For the text-containing cell, return its midpoint in (x, y) coordinate format. 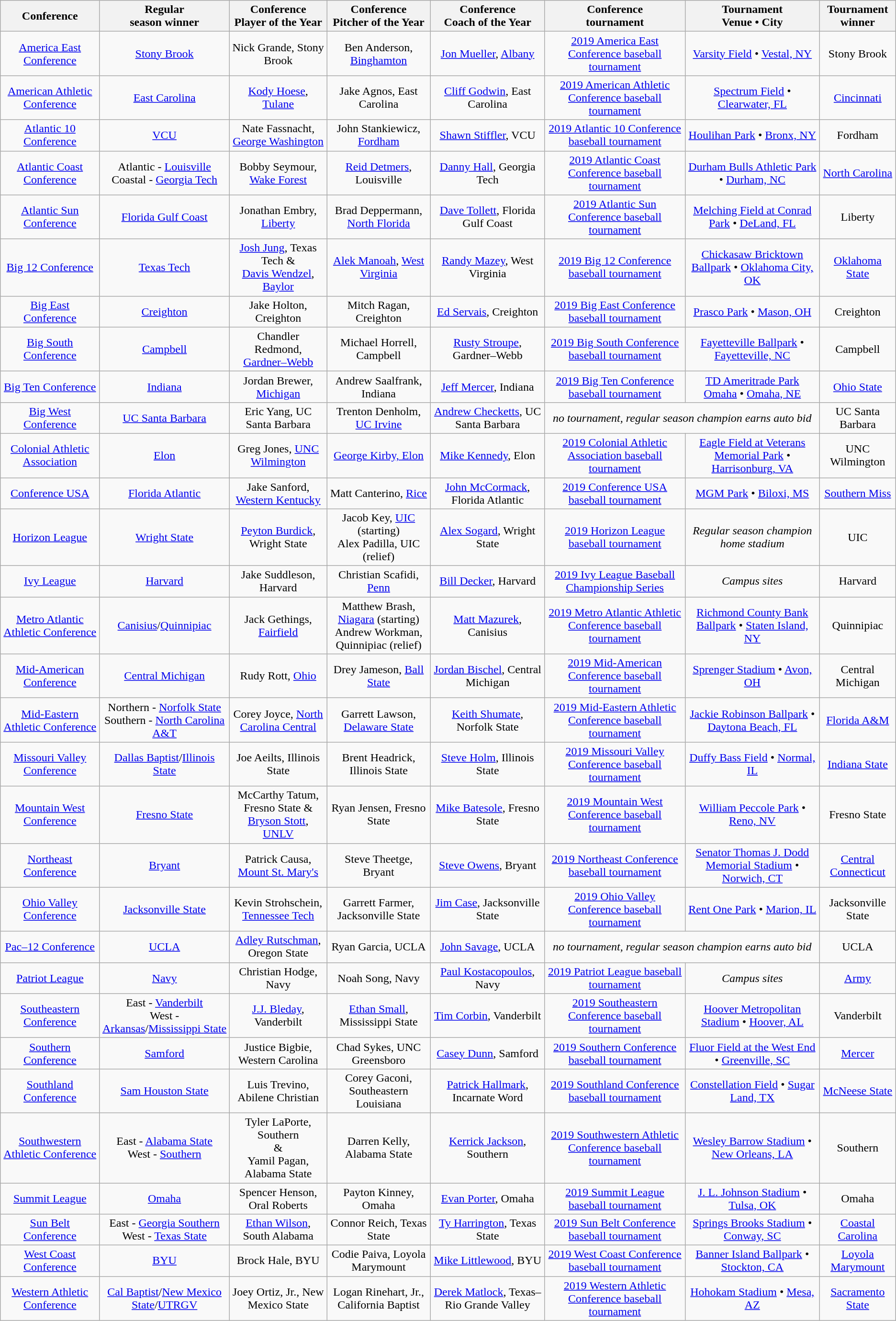
2019 Missouri Valley Conference baseball tournament (615, 764)
Alek Manoah, West Virginia (379, 267)
Southland Conference (50, 1091)
Casey Dunn, Samford (487, 1053)
Horizon League (50, 537)
Joe Aeilts, Illinois State (278, 764)
Mountain West Conference (50, 815)
Ohio State (858, 387)
Rudy Rott, Ohio (278, 676)
Ty Harrington, Texas State (487, 1230)
Conference (50, 16)
Andrew Saalfrank, Indiana (379, 387)
Wright State (165, 537)
Randy Mazey, West Virginia (487, 267)
Eric Yang, UC Santa Barbara (278, 418)
Pac–12 Conference (50, 947)
Conference Pitcher of the Year (379, 16)
MGM Park • Biloxi, MS (752, 493)
McNeese State (858, 1091)
Alex Sogard, Wright State (487, 537)
Greg Jones, UNC Wilmington (278, 455)
Jacob Key, UIC (starting)Alex Padilla, UIC (relief) (379, 537)
Regular season champion home stadium (752, 537)
BYU (165, 1261)
Florida Gulf Coast (165, 217)
Payton Kinney, Omaha (379, 1198)
Mid-Eastern Athletic Conference (50, 720)
Adley Rutschman, Oregon State (278, 947)
Connor Reich, Texas State (379, 1230)
Big East Conference (50, 311)
Mike Kennedy, Elon (487, 455)
Regular season winner (165, 16)
Darren Kelly, Alabama State (379, 1148)
Jordan Brewer, Michigan (278, 387)
Chickasaw Bricktown Ballpark • Oklahoma City, OK (752, 267)
UNC Wilmington (858, 455)
Chandler Redmond, Gardner–Webb (278, 349)
Atlantic - LouisvilleCoastal - Georgia Tech (165, 173)
Central Connecticut (858, 865)
Codie Paiva, Loyola Marymount (379, 1261)
Army (858, 978)
Matthew Brash, Niagara (starting)Andrew Workman, Quinnipiac (relief) (379, 625)
J.J. Bleday, Vanderbilt (278, 1016)
2019 Horizon League baseball tournament (615, 537)
Conference USA (50, 493)
Constellation Field • Sugar Land, TX (752, 1091)
Patriot League (50, 978)
Jonathan Embry, Liberty (278, 217)
2019 Southeastern Conference baseball tournament (615, 1016)
Matt Mazurek, Canisius (487, 625)
East Carolina (165, 98)
2019 Atlantic 10 Conference baseball tournament (615, 135)
Chad Sykes, UNC Greensboro (379, 1053)
Prasco Park • Mason, OH (752, 311)
North Carolina (858, 173)
Evan Porter, Omaha (487, 1198)
Spencer Henson, Oral Roberts (278, 1198)
Houlihan Park • Bronx, NY (752, 135)
America East Conference (50, 54)
East - VanderbiltWest - Arkansas/Mississippi State (165, 1016)
Metro Atlantic Athletic Conference (50, 625)
Keith Shumate, Norfolk State (487, 720)
2019 Southland Conference baseball tournament (615, 1091)
2019 Mid-Eastern Athletic Conference baseball tournament (615, 720)
American Athletic Conference (50, 98)
John Savage, UCLA (487, 947)
Nick Grande, Stony Brook (278, 54)
Corey Joyce, North Carolina Central (278, 720)
Kerrick Jackson, Southern (487, 1148)
2019 West Coast Conference baseball tournament (615, 1261)
Dave Tollett, Florida Gulf Coast (487, 217)
Jim Case, Jacksonville State (487, 909)
2019 Conference USA baseball tournament (615, 493)
McCarthy Tatum, Fresno State &Bryson Stott, UNLV (278, 815)
Christian Scafidi, Penn (379, 581)
Brad Deppermann, North Florida (379, 217)
2019 Patriot League baseball tournament (615, 978)
Southeastern Conference (50, 1016)
Florida A&M (858, 720)
Nate Fassnacht, George Washington (278, 135)
Fluor Field at the West End • Greenville, SC (752, 1053)
Ryan Jensen, Fresno State (379, 815)
Kody Hoese, Tulane (278, 98)
Colonial Athletic Association (50, 455)
Ryan Garcia, UCLA (379, 947)
UIC (858, 537)
Sprenger Stadium • Avon, OH (752, 676)
Conference tournament (615, 16)
Danny Hall, Georgia Tech (487, 173)
2019 Big South Conference baseball tournament (615, 349)
Jeff Mercer, Indiana (487, 387)
Michael Horrell, Campbell (379, 349)
Elon (165, 455)
John McCormack, Florida Atlantic (487, 493)
2019 Mid-American Conference baseball tournament (615, 676)
William Peccole Park • Reno, NV (752, 815)
Jake Suddleson, Harvard (278, 581)
Corey Gaconi, Southeastern Louisiana (379, 1091)
Mitch Ragan, Creighton (379, 311)
2019 Southwestern Athletic Conference baseball tournament (615, 1148)
Cal Baptist/New Mexico State/UTRGV (165, 1298)
2019 Ivy League Baseball Championship Series (615, 581)
Atlantic Sun Conference (50, 217)
2019 Northeast Conference baseball tournament (615, 865)
Spectrum Field • Clearwater, FL (752, 98)
TD Ameritrade Park Omaha • Omaha, NE (752, 387)
Wesley Barrow Stadium • New Orleans, LA (752, 1148)
Eagle Field at Veterans Memorial Park • Harrisonburg, VA (752, 455)
2019 Atlantic Coast Conference baseball tournament (615, 173)
Loyola Marymount (858, 1261)
Dallas Baptist/Illinois State (165, 764)
Derek Matlock, Texas–Rio Grande Valley (487, 1298)
Andrew Checketts, UC Santa Barbara (487, 418)
Sun Belt Conference (50, 1230)
Sam Houston State (165, 1091)
Trenton Denholm, UC Irvine (379, 418)
Ed Servais, Creighton (487, 311)
Mike Batesole, Fresno State (487, 815)
Ivy League (50, 581)
Matt Canterino, Rice (379, 493)
Florida Atlantic (165, 493)
Ethan Small, Mississippi State (379, 1016)
Bobby Seymour, Wake Forest (278, 173)
Tournament Venue • City (752, 16)
Missouri Valley Conference (50, 764)
Christian Hodge, Navy (278, 978)
Reid Detmers, Louisville (379, 173)
Ethan Wilson, South Alabama (278, 1230)
Jake Sanford, Western Kentucky (278, 493)
East - Alabama State West - Southern (165, 1148)
Patrick Hallmark, Incarnate Word (487, 1091)
Melching Field at Conrad Park • DeLand, FL (752, 217)
Fayetteville Ballpark • Fayetteville, NC (752, 349)
Big West Conference (50, 418)
Jake Agnos, East Carolina (379, 98)
Navy (165, 978)
Canisius/Quinnipiac (165, 625)
Atlantic Coast Conference (50, 173)
Atlantic 10 Conference (50, 135)
Vanderbilt (858, 1016)
2019 Big East Conference baseball tournament (615, 311)
Southern (858, 1148)
Springs Brooks Stadium • Conway, SC (752, 1230)
Logan Rinehart, Jr., California Baptist (379, 1298)
Richmond County Bank Ballpark • Staten Island, NY (752, 625)
Tournament winner (858, 16)
Patrick Causa, Mount St. Mary's (278, 865)
Jon Mueller, Albany (487, 54)
Western Athletic Conference (50, 1298)
Rent One Park • Marion, IL (752, 909)
Southern Miss (858, 493)
J. L. Johnson Stadium • Tulsa, OK (752, 1198)
Varsity Field • Vestal, NY (752, 54)
Bryant (165, 865)
2019 Colonial Athletic Association baseball tournament (615, 455)
Texas Tech (165, 267)
Ohio Valley Conference (50, 909)
Oklahoma State (858, 267)
Brent Headrick, Illinois State (379, 764)
Justice Bigbie, Western Carolina (278, 1053)
Peyton Burdick, Wright State (278, 537)
Summit League (50, 1198)
Conference Player of the Year (278, 16)
VCU (165, 135)
Duffy Bass Field • Normal, IL (752, 764)
Indiana (165, 387)
Durham Bulls Athletic Park • Durham, NC (752, 173)
John Stankiewicz, Fordham (379, 135)
Northern - Norfolk State Southern - North Carolina A&T (165, 720)
Big 12 Conference (50, 267)
Joey Ortiz, Jr., New Mexico State (278, 1298)
Jack Gethings, Fairfield (278, 625)
2019 Sun Belt Conference baseball tournament (615, 1230)
Steve Theetge, Bryant (379, 865)
West Coast Conference (50, 1261)
Rusty Stroupe, Gardner–Webb (487, 349)
Conference Coach of the Year (487, 16)
Josh Jung, Texas Tech &Davis Wendzel, Baylor (278, 267)
2019 Summit League baseball tournament (615, 1198)
2019 America East Conference baseball tournament (615, 54)
Hoover Metropolitan Stadium • Hoover, AL (752, 1016)
Jordan Bischel, Central Michigan (487, 676)
East - Georgia Southern West - Texas State (165, 1230)
Liberty (858, 217)
Garrett Farmer, Jacksonville State (379, 909)
Jake Holton, Creighton (278, 311)
Senator Thomas J. Dodd Memorial Stadium • Norwich, CT (752, 865)
Tyler LaPorte, Southern& Yamil Pagan, Alabama State (278, 1148)
Garrett Lawson, Delaware State (379, 720)
Banner Island Ballpark • Stockton, CA (752, 1261)
Coastal Carolina (858, 1230)
2019 Big 12 Conference baseball tournament (615, 267)
Southwestern Athletic Conference (50, 1148)
Fordham (858, 135)
2019 Ohio Valley Conference baseball tournament (615, 909)
Luis Trevino, Abilene Christian (278, 1091)
Bill Decker, Harvard (487, 581)
2019 Big Ten Conference baseball tournament (615, 387)
Kevin Strohschein, Tennessee Tech (278, 909)
Samford (165, 1053)
2019 Southern Conference baseball tournament (615, 1053)
2019 Atlantic Sun Conference baseball tournament (615, 217)
Brock Hale, BYU (278, 1261)
Big South Conference (50, 349)
Big Ten Conference (50, 387)
Southern Conference (50, 1053)
Tim Corbin, Vanderbilt (487, 1016)
Jackie Robinson Ballpark • Daytona Beach, FL (752, 720)
Hohokam Stadium • Mesa, AZ (752, 1298)
Cincinnati (858, 98)
Steve Holm, Illinois State (487, 764)
Indiana State (858, 764)
2019 American Athletic Conference baseball tournament (615, 98)
Ben Anderson, Binghamton (379, 54)
Drey Jameson, Ball State (379, 676)
Noah Song, Navy (379, 978)
Mercer (858, 1053)
2019 Mountain West Conference baseball tournament (615, 815)
2019 Western Athletic Conference baseball tournament (615, 1298)
Paul Kostacopoulos, Navy (487, 978)
Cliff Godwin, East Carolina (487, 98)
Mid-American Conference (50, 676)
Sacramento State (858, 1298)
George Kirby, Elon (379, 455)
Shawn Stiffler, VCU (487, 135)
Northeast Conference (50, 865)
2019 Metro Atlantic Athletic Conference baseball tournament (615, 625)
Steve Owens, Bryant (487, 865)
Mike Littlewood, BYU (487, 1261)
Quinnipiac (858, 625)
